For the text-containing cell, return its midpoint in (x, y) coordinate format. 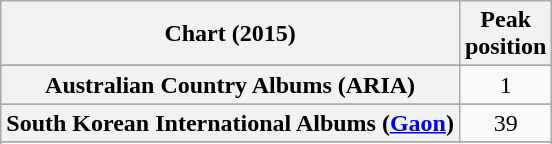
1 (505, 85)
Peak position (505, 34)
39 (505, 123)
South Korean International Albums (Gaon) (230, 123)
Australian Country Albums (ARIA) (230, 85)
Chart (2015) (230, 34)
